Search for the cell housing the specified text and yield its [x, y] center coordinate. 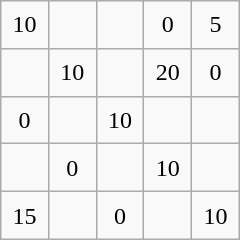
5 [216, 25]
20 [168, 72]
15 [25, 216]
